For the text-containing cell, return its midpoint in (x, y) coordinate format. 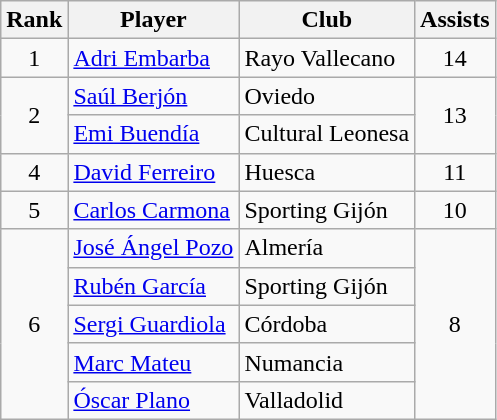
1 (34, 58)
Valladolid (327, 400)
Player (154, 20)
Saúl Berjón (154, 96)
Cultural Leonesa (327, 134)
Numancia (327, 362)
Rayo Vallecano (327, 58)
4 (34, 172)
Carlos Carmona (154, 210)
14 (455, 58)
Sergi Guardiola (154, 324)
Óscar Plano (154, 400)
Emi Buendía (154, 134)
Rank (34, 20)
Córdoba (327, 324)
Huesca (327, 172)
2 (34, 115)
Rubén García (154, 286)
10 (455, 210)
5 (34, 210)
13 (455, 115)
José Ángel Pozo (154, 248)
Club (327, 20)
8 (455, 324)
Oviedo (327, 96)
David Ferreiro (154, 172)
Almería (327, 248)
Adri Embarba (154, 58)
6 (34, 324)
Marc Mateu (154, 362)
11 (455, 172)
Assists (455, 20)
